From the cell containing the given text, extract its center point as [X, Y] coordinate. 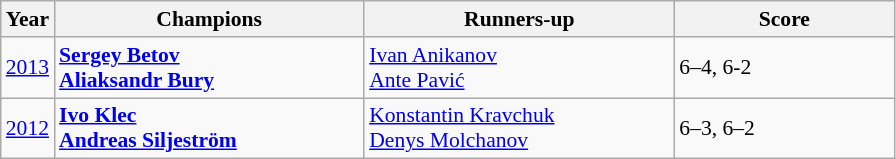
Score [784, 19]
Year [28, 19]
Ivan Anikanov Ante Pavić [519, 68]
6–3, 6–2 [784, 128]
Sergey Betov Aliaksandr Bury [209, 68]
Runners-up [519, 19]
Champions [209, 19]
Konstantin Kravchuk Denys Molchanov [519, 128]
Ivo Klec Andreas Siljeström [209, 128]
2012 [28, 128]
2013 [28, 68]
6–4, 6-2 [784, 68]
